Scan for the cell matching the given text and deliver its [X, Y] coordinate at center. 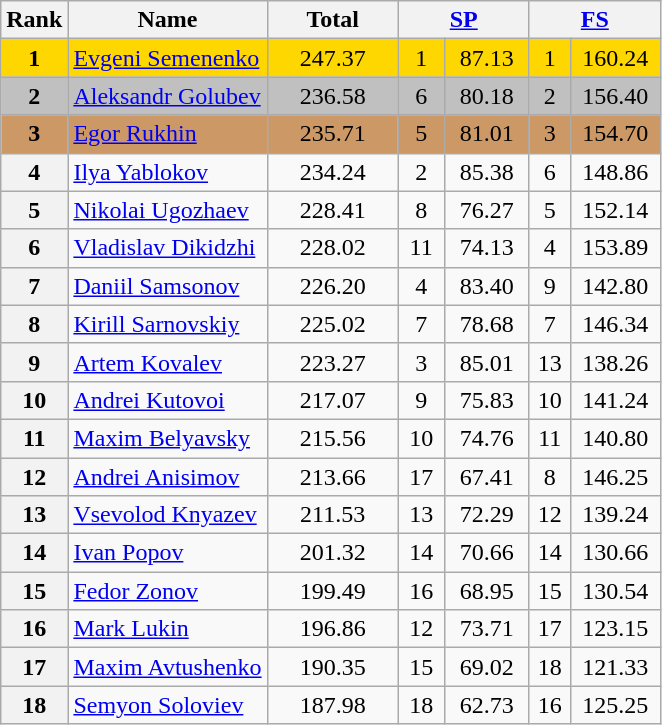
130.66 [615, 553]
140.80 [615, 438]
62.73 [486, 705]
81.01 [486, 134]
154.70 [615, 134]
Ilya Yablokov [168, 172]
Kirill Sarnovskiy [168, 324]
215.56 [332, 438]
76.27 [486, 210]
FS [594, 20]
228.02 [332, 248]
80.18 [486, 96]
68.95 [486, 591]
217.07 [332, 400]
190.35 [332, 667]
123.15 [615, 629]
Aleksandr Golubev [168, 96]
187.98 [332, 705]
153.89 [615, 248]
247.37 [332, 58]
Evgeni Semenenko [168, 58]
146.25 [615, 477]
235.71 [332, 134]
Nikolai Ugozhaev [168, 210]
Daniil Samsonov [168, 286]
73.71 [486, 629]
85.01 [486, 362]
Rank [34, 20]
152.14 [615, 210]
156.40 [615, 96]
225.02 [332, 324]
87.13 [486, 58]
67.41 [486, 477]
199.49 [332, 591]
234.24 [332, 172]
121.33 [615, 667]
70.66 [486, 553]
139.24 [615, 515]
226.20 [332, 286]
Vladislav Dikidzhi [168, 248]
78.68 [486, 324]
Mark Lukin [168, 629]
138.26 [615, 362]
Artem Kovalev [168, 362]
211.53 [332, 515]
201.32 [332, 553]
Ivan Popov [168, 553]
Egor Rukhin [168, 134]
160.24 [615, 58]
125.25 [615, 705]
74.13 [486, 248]
83.40 [486, 286]
Maxim Avtushenko [168, 667]
Andrei Anisimov [168, 477]
74.76 [486, 438]
213.66 [332, 477]
Fedor Zonov [168, 591]
Total [332, 20]
75.83 [486, 400]
142.80 [615, 286]
141.24 [615, 400]
228.41 [332, 210]
146.34 [615, 324]
196.86 [332, 629]
148.86 [615, 172]
Vsevolod Knyazev [168, 515]
SP [464, 20]
130.54 [615, 591]
69.02 [486, 667]
236.58 [332, 96]
Andrei Kutovoi [168, 400]
85.38 [486, 172]
223.27 [332, 362]
Name [168, 20]
Maxim Belyavsky [168, 438]
72.29 [486, 515]
Semyon Soloviev [168, 705]
